Scan for the cell matching the given text and deliver its [x, y] coordinate at center. 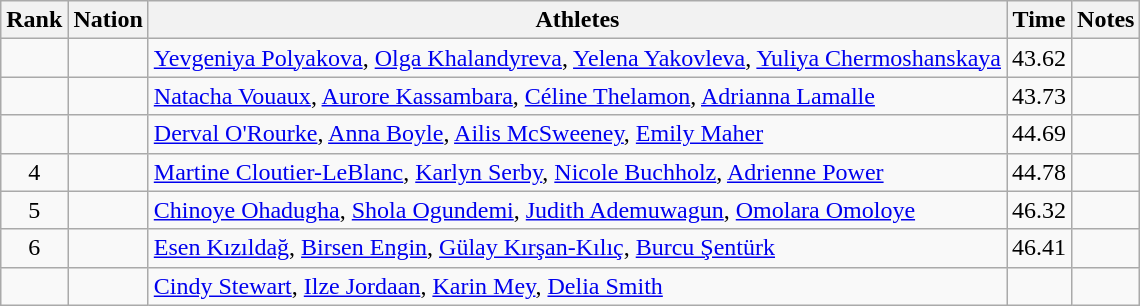
Notes [1106, 20]
Rank [34, 20]
Natacha Vouaux, Aurore Kassambara, Céline Thelamon, Adrianna Lamalle [577, 96]
46.32 [1040, 210]
Nation [108, 20]
Yevgeniya Polyakova, Olga Khalandyreva, Yelena Yakovleva, Yuliya Chermoshanskaya [577, 58]
Athletes [577, 20]
44.78 [1040, 172]
43.73 [1040, 96]
Cindy Stewart, Ilze Jordaan, Karin Mey, Delia Smith [577, 286]
Esen Kızıldağ, Birsen Engin, Gülay Kırşan-Kılıç, Burcu Şentürk [577, 248]
5 [34, 210]
Time [1040, 20]
44.69 [1040, 134]
43.62 [1040, 58]
4 [34, 172]
Martine Cloutier-LeBlanc, Karlyn Serby, Nicole Buchholz, Adrienne Power [577, 172]
Derval O'Rourke, Anna Boyle, Ailis McSweeney, Emily Maher [577, 134]
6 [34, 248]
Chinoye Ohadugha, Shola Ogundemi, Judith Ademuwagun, Omolara Omoloye [577, 210]
46.41 [1040, 248]
